Find where the given text appears and provide that cell's center as (x, y) coordinate. 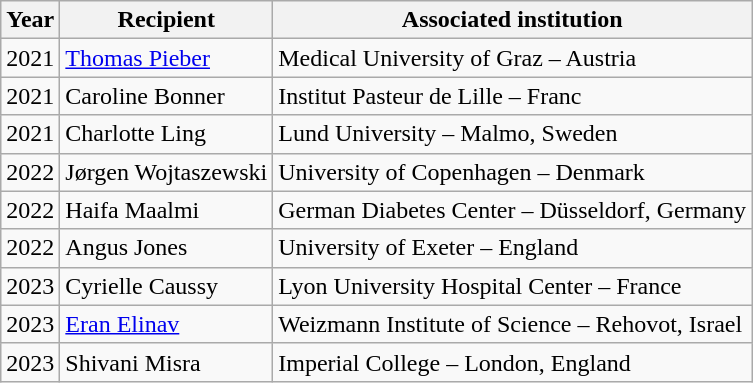
Jørgen Wojtaszewski (166, 172)
Angus Jones (166, 248)
Weizmann Institute of Science – Rehovot, Israel (512, 324)
Lund University – Malmo, Sweden (512, 134)
University of Copenhagen – Denmark (512, 172)
German Diabetes Center – Düsseldorf, Germany (512, 210)
Charlotte Ling (166, 134)
University of Exeter – England (512, 248)
Imperial College – London, England (512, 362)
Thomas Pieber (166, 58)
Medical University of Graz – Austria (512, 58)
Shivani Misra (166, 362)
Lyon University Hospital Center – France (512, 286)
Eran Elinav (166, 324)
Institut Pasteur de Lille – Franc (512, 96)
Haifa Maalmi (166, 210)
Cyrielle Caussy (166, 286)
Year (30, 20)
Caroline Bonner (166, 96)
Associated institution (512, 20)
Recipient (166, 20)
